Return the (x, y) coordinate for the center point of the cell that contains the specified text.  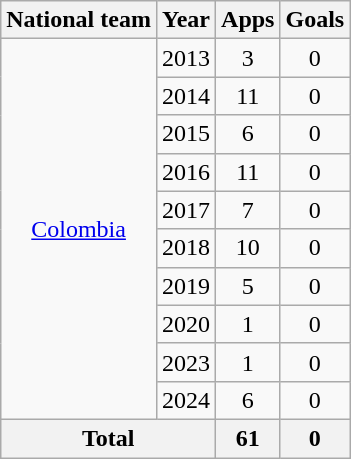
2014 (186, 96)
National team (79, 20)
5 (248, 286)
2013 (186, 58)
2018 (186, 248)
2023 (186, 362)
Colombia (79, 230)
2020 (186, 324)
61 (248, 438)
2024 (186, 400)
Goals (315, 20)
10 (248, 248)
Apps (248, 20)
Year (186, 20)
Total (108, 438)
2016 (186, 172)
3 (248, 58)
2019 (186, 286)
2017 (186, 210)
2015 (186, 134)
7 (248, 210)
